From the cell containing the given text, extract its center point as (X, Y) coordinate. 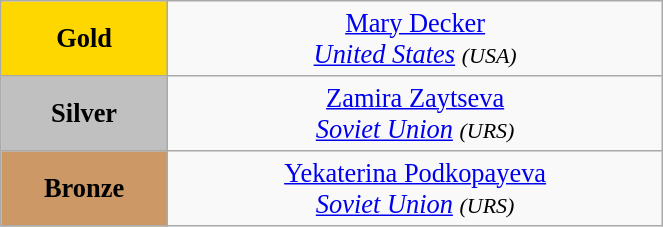
Bronze (84, 188)
Zamira ZaytsevaSoviet Union (URS) (414, 112)
Mary DeckerUnited States (USA) (414, 38)
Gold (84, 38)
Yekaterina PodkopayevaSoviet Union (URS) (414, 188)
Silver (84, 112)
